Identify which cell holds the provided text, then report its (x, y) central coordinate. 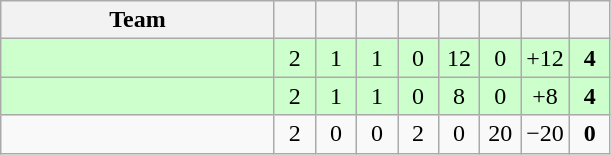
12 (460, 58)
20 (500, 134)
−20 (546, 134)
Team (138, 20)
+8 (546, 96)
+12 (546, 58)
8 (460, 96)
